Provide the (x, y) coordinate of the cell's center where the given text is located.  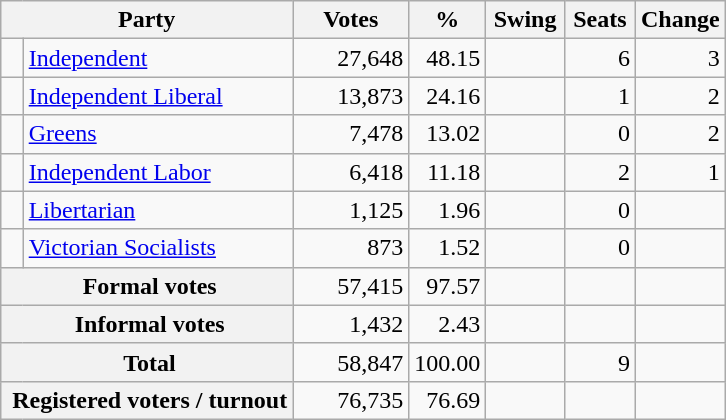
Informal votes (147, 324)
7,478 (351, 134)
1,125 (351, 210)
Total (147, 362)
Victorian Socialists (158, 248)
1.52 (448, 248)
Formal votes (147, 286)
76,735 (351, 400)
13.02 (448, 134)
Seats (600, 20)
76.69 (448, 400)
2.43 (448, 324)
Votes (351, 20)
57,415 (351, 286)
48.15 (448, 58)
3 (680, 58)
Independent (158, 58)
1,432 (351, 324)
100.00 (448, 362)
Independent Labor (158, 172)
873 (351, 248)
6 (600, 58)
97.57 (448, 286)
Libertarian (158, 210)
Independent Liberal (158, 96)
6,418 (351, 172)
13,873 (351, 96)
11.18 (448, 172)
Party (147, 20)
% (448, 20)
1.96 (448, 210)
24.16 (448, 96)
9 (600, 362)
Greens (158, 134)
58,847 (351, 362)
Registered voters / turnout (147, 400)
Swing (526, 20)
Change (680, 20)
27,648 (351, 58)
